Scan for the cell matching the given text and deliver its [X, Y] coordinate at center. 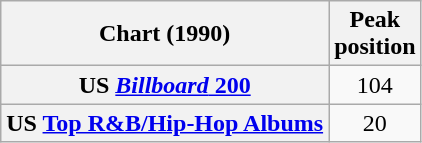
104 [375, 85]
Peak position [375, 34]
US Top R&B/Hip-Hop Albums [165, 123]
US Billboard 200 [165, 85]
Chart (1990) [165, 34]
20 [375, 123]
